From the cell containing the given text, extract its center point as [x, y] coordinate. 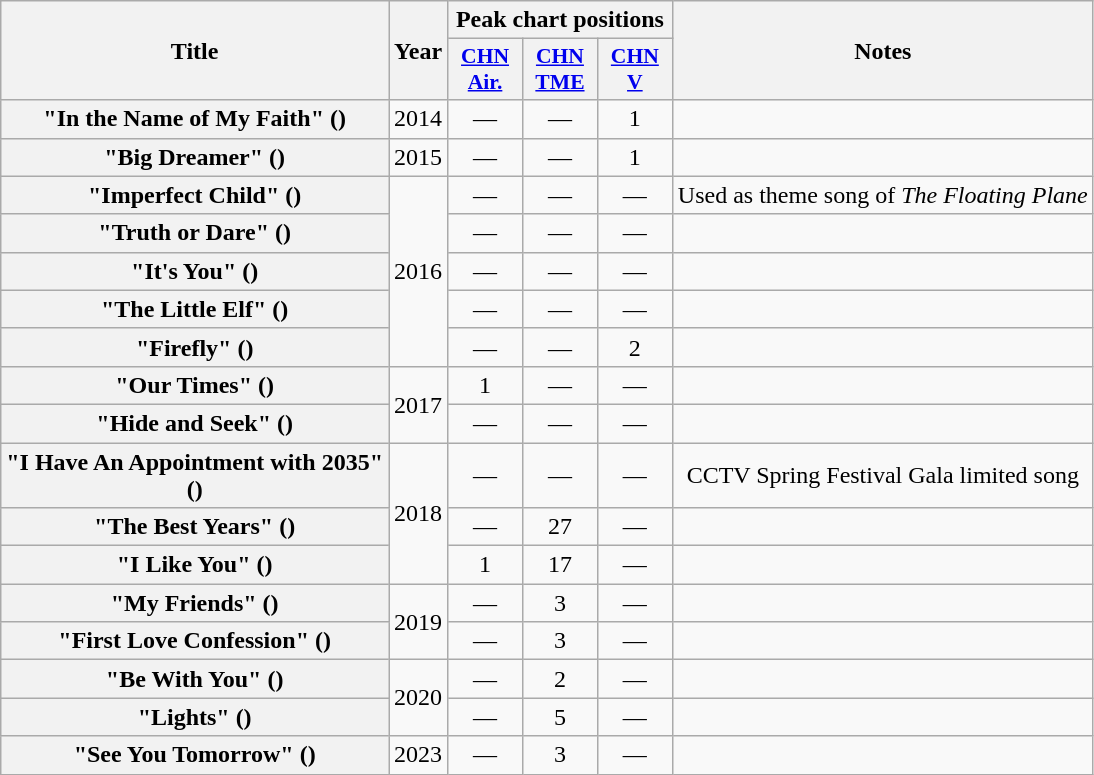
2023 [418, 755]
2016 [418, 271]
17 [560, 565]
2018 [418, 512]
Year [418, 50]
"Truth or Dare" () [195, 233]
"Imperfect Child" () [195, 195]
"First Love Confession" () [195, 641]
2019 [418, 622]
27 [560, 527]
Used as theme song of The Floating Plane [882, 195]
"I Like You" () [195, 565]
"The Little Elf" () [195, 309]
"See You Tomorrow" () [195, 755]
Title [195, 50]
"Lights" () [195, 717]
CHN V [634, 70]
5 [560, 717]
"It's You" () [195, 271]
"The Best Years" () [195, 527]
"Our Times" () [195, 385]
Peak chart positions [560, 20]
"My Friends" () [195, 603]
Notes [882, 50]
2017 [418, 404]
"Firefly" () [195, 347]
CCTV Spring Festival Gala limited song [882, 474]
"Hide and Seek" () [195, 423]
CHN Air. [486, 70]
"Be With You" () [195, 679]
2015 [418, 157]
"Big Dreamer" () [195, 157]
"In the Name of My Faith" () [195, 119]
CHN TME [560, 70]
2020 [418, 698]
2014 [418, 119]
"I Have An Appointment with 2035"() [195, 474]
